Extract the (x, y) coordinate from the center of the cell holding the provided text.  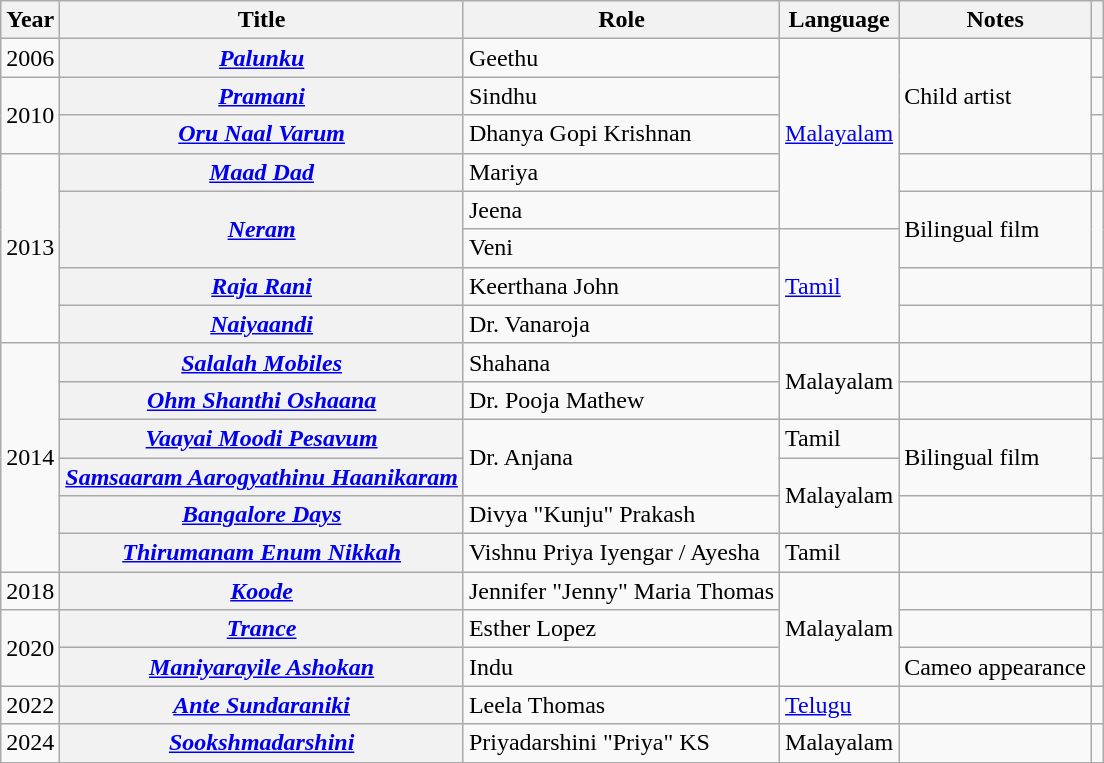
Jennifer "Jenny" Maria Thomas (621, 591)
Maad Dad (262, 172)
2014 (30, 457)
Mariya (621, 172)
2010 (30, 115)
Naiyaandi (262, 324)
2013 (30, 248)
Telugu (840, 705)
Oru Naal Varum (262, 134)
Dhanya Gopi Krishnan (621, 134)
Leela Thomas (621, 705)
Thirumanam Enum Nikkah (262, 553)
Cameo appearance (996, 667)
Child artist (996, 96)
Shahana (621, 362)
2024 (30, 743)
Ante Sundaraniki (262, 705)
Dr. Anjana (621, 457)
2018 (30, 591)
Koode (262, 591)
Jeena (621, 210)
Neram (262, 229)
Maniyarayile Ashokan (262, 667)
Vaayai Moodi Pesavum (262, 438)
Priyadarshini "Priya" KS (621, 743)
Geethu (621, 58)
Keerthana John (621, 286)
Year (30, 20)
2022 (30, 705)
Divya "Kunju" Prakash (621, 515)
Vishnu Priya Iyengar / Ayesha (621, 553)
Notes (996, 20)
Samsaaram Aarogyathinu Haanikaram (262, 477)
Salalah Mobiles (262, 362)
Indu (621, 667)
Language (840, 20)
Trance (262, 629)
Pramani (262, 96)
Ohm Shanthi Oshaana (262, 400)
Sindhu (621, 96)
Veni (621, 248)
Sookshmadarshini (262, 743)
Esther Lopez (621, 629)
Role (621, 20)
Dr. Vanaroja (621, 324)
Raja Rani (262, 286)
Title (262, 20)
Bangalore Days (262, 515)
Dr. Pooja Mathew (621, 400)
2020 (30, 648)
Palunku (262, 58)
2006 (30, 58)
